Identify which cell holds the provided text, then report its [x, y] central coordinate. 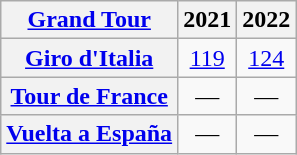
Vuelta a España [90, 134]
Giro d'Italia [90, 58]
2021 [208, 20]
119 [208, 58]
Tour de France [90, 96]
2022 [266, 20]
124 [266, 58]
Grand Tour [90, 20]
